For the text-containing cell, return its midpoint in (x, y) coordinate format. 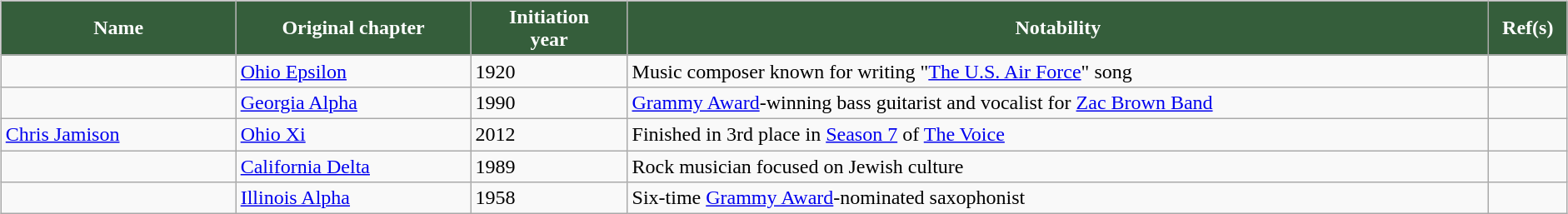
1920 (549, 71)
Rock musician focused on Jewish culture (1058, 166)
Six-time Grammy Award-nominated saxophonist (1058, 198)
Music composer known for writing "The U.S. Air Force" song (1058, 71)
Grammy Award-winning bass guitarist and vocalist for Zac Brown Band (1058, 102)
1958 (549, 198)
Ohio Epsilon (353, 71)
Illinois Alpha (353, 198)
Chris Jamison (118, 134)
2012 (549, 134)
Finished in 3rd place in Season 7 of The Voice (1058, 134)
Ohio Xi (353, 134)
California Delta (353, 166)
Georgia Alpha (353, 102)
Name (118, 28)
1990 (549, 102)
Notability (1058, 28)
Initiationyear (549, 28)
Ref(s) (1528, 28)
1989 (549, 166)
Original chapter (353, 28)
